Find where the given text appears and provide that cell's center as [X, Y] coordinate. 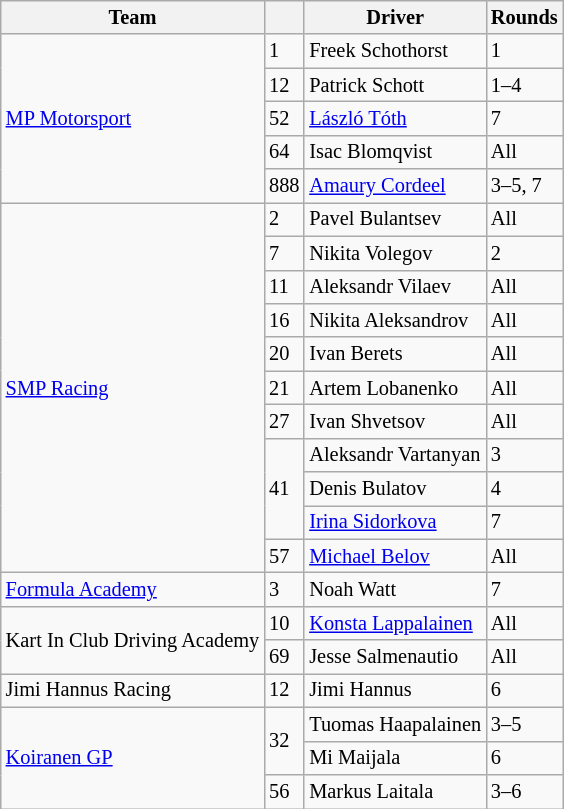
Jimi Hannus [395, 690]
Freek Schothorst [395, 51]
Ivan Berets [395, 354]
41 [284, 488]
3–5, 7 [524, 186]
Denis Bulatov [395, 489]
Irina Sidorkova [395, 522]
Pavel Bulantsev [395, 219]
Nikita Volegov [395, 253]
Mi Maijala [395, 758]
52 [284, 118]
Noah Watt [395, 589]
Konsta Lappalainen [395, 623]
SMP Racing [132, 387]
Amaury Cordeel [395, 186]
64 [284, 152]
11 [284, 287]
32 [284, 740]
Nikita Aleksandrov [395, 320]
4 [524, 489]
888 [284, 186]
Koiranen GP [132, 758]
3–5 [524, 724]
Artem Lobanenko [395, 388]
27 [284, 421]
16 [284, 320]
MP Motorsport [132, 118]
3–6 [524, 791]
21 [284, 388]
10 [284, 623]
Aleksandr Vartanyan [395, 455]
Jesse Salmenautio [395, 657]
Team [132, 17]
Tuomas Haapalainen [395, 724]
Markus Laitala [395, 791]
Ivan Shvetsov [395, 421]
Michael Belov [395, 556]
69 [284, 657]
László Tóth [395, 118]
Jimi Hannus Racing [132, 690]
56 [284, 791]
Rounds [524, 17]
Patrick Schott [395, 85]
Aleksandr Vilaev [395, 287]
20 [284, 354]
57 [284, 556]
Kart In Club Driving Academy [132, 640]
Isac Blomqvist [395, 152]
1–4 [524, 85]
Formula Academy [132, 589]
Driver [395, 17]
